Find where the given text appears and provide that cell's center as (X, Y) coordinate. 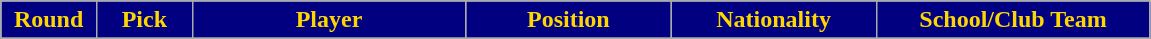
Nationality (774, 20)
Player (329, 20)
School/Club Team (1013, 20)
Round (49, 20)
Pick (144, 20)
Position (568, 20)
